Extract the (X, Y) coordinate from the center of the cell holding the provided text.  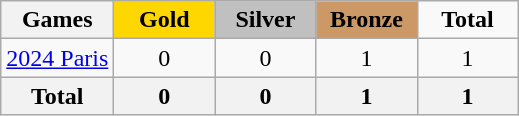
Bronze (366, 20)
2024 Paris (58, 58)
Gold (164, 20)
Games (58, 20)
Silver (266, 20)
